Capture the cell that displays the provided text and extract its [x, y] central coordinate. 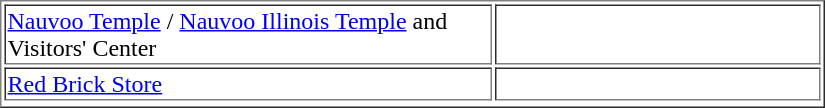
Red Brick Store [248, 84]
Nauvoo Temple / Nauvoo Illinois Temple and Visitors' Center [248, 34]
